Output the [X, Y] coordinate of the center of the cell containing the given text.  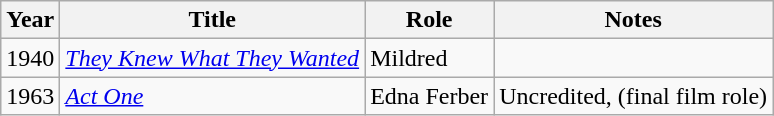
1940 [30, 58]
They Knew What They Wanted [212, 58]
Mildred [430, 58]
Act One [212, 96]
1963 [30, 96]
Title [212, 20]
Edna Ferber [430, 96]
Notes [634, 20]
Year [30, 20]
Role [430, 20]
Uncredited, (final film role) [634, 96]
